Find where the given text appears and provide that cell's center as [x, y] coordinate. 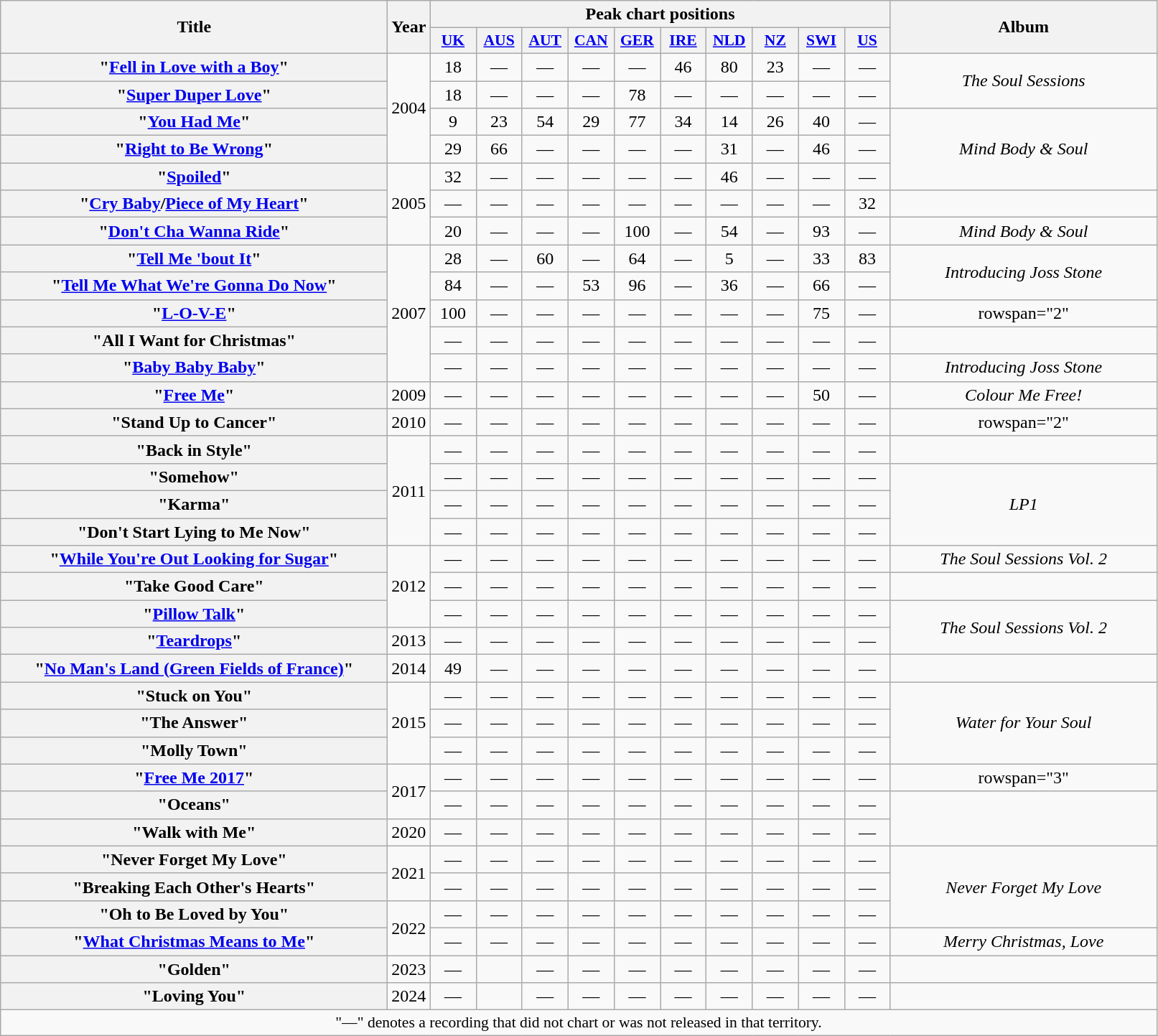
"Stuck on You" [194, 696]
28 [453, 258]
SWI [821, 41]
5 [729, 258]
93 [821, 231]
"Never Forget My Love" [194, 859]
"Tell Me What We're Gonna Do Now" [194, 286]
2020 [409, 832]
"The Answer" [194, 723]
"While You're Out Looking for Sugar" [194, 559]
2009 [409, 395]
"You Had Me" [194, 122]
2007 [409, 313]
LP1 [1024, 504]
"Free Me 2017" [194, 778]
83 [867, 258]
34 [683, 122]
Colour Me Free! [1024, 395]
"Super Duper Love" [194, 94]
Year [409, 27]
"Cry Baby/Piece of My Heart" [194, 204]
96 [637, 286]
Water for Your Soul [1024, 723]
2005 [409, 204]
"—" denotes a recording that did not chart or was not released in that territory. [579, 1023]
14 [729, 122]
"Oceans" [194, 805]
"Spoiled" [194, 177]
"Teardrops" [194, 641]
"Take Good Care" [194, 587]
77 [637, 122]
Never Forget My Love [1024, 887]
Peak chart positions [660, 14]
31 [729, 149]
CAN [591, 41]
20 [453, 231]
2015 [409, 723]
2021 [409, 873]
49 [453, 668]
53 [591, 286]
"Molly Town" [194, 750]
NLD [729, 41]
64 [637, 258]
2023 [409, 969]
IRE [683, 41]
2011 [409, 490]
"Free Me" [194, 395]
"No Man's Land (Green Fields of France)" [194, 668]
"Somehow" [194, 477]
"Oh to Be Loved by You" [194, 914]
NZ [775, 41]
75 [821, 313]
60 [545, 258]
"Stand Up to Cancer" [194, 422]
"Baby Baby Baby" [194, 368]
"Walk with Me" [194, 832]
"Tell Me 'bout It" [194, 258]
36 [729, 286]
2022 [409, 928]
Album [1024, 27]
"Breaking Each Other's Hearts" [194, 887]
The Soul Sessions [1024, 80]
2004 [409, 108]
2024 [409, 997]
50 [821, 395]
UK [453, 41]
"Right to Be Wrong" [194, 149]
"Fell in Love with a Boy" [194, 67]
"Don't Start Lying to Me Now" [194, 532]
US [867, 41]
78 [637, 94]
"All I Want for Christmas" [194, 340]
"Golden" [194, 969]
40 [821, 122]
84 [453, 286]
2014 [409, 668]
80 [729, 67]
"Loving You" [194, 997]
rowspan="3" [1024, 778]
9 [453, 122]
"What Christmas Means to Me" [194, 941]
2010 [409, 422]
AUT [545, 41]
33 [821, 258]
26 [775, 122]
AUS [499, 41]
"Pillow Talk" [194, 614]
2012 [409, 587]
2017 [409, 791]
"Don't Cha Wanna Ride" [194, 231]
Title [194, 27]
GER [637, 41]
"Karma" [194, 504]
Merry Christmas, Love [1024, 941]
"Back in Style" [194, 449]
2013 [409, 641]
"L-O-V-E" [194, 313]
